Pinpoint the cell where the given text exists, returning its (X, Y) midpoint coordinate. 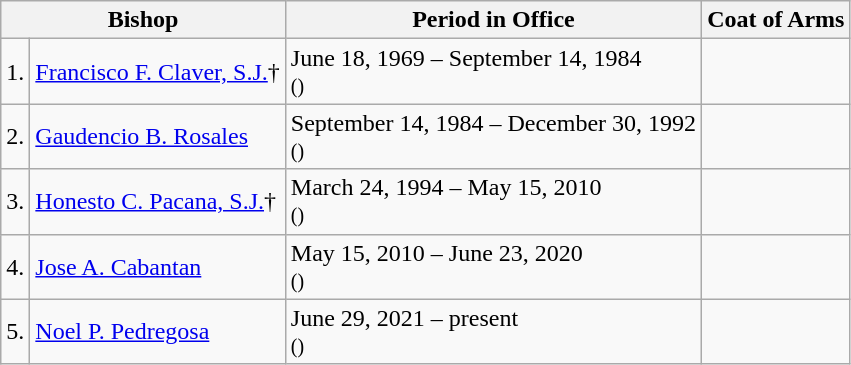
Gaudencio B. Rosales (158, 136)
March 24, 1994 – May 15, 2010() (493, 202)
Noel P. Pedregosa (158, 332)
3. (16, 202)
Honesto C. Pacana, S.J.† (158, 202)
Coat of Arms (776, 20)
5. (16, 332)
1. (16, 72)
May 15, 2010 – June 23, 2020() (493, 266)
Period in Office (493, 20)
June 29, 2021 – present() (493, 332)
Jose A. Cabantan (158, 266)
Bishop (144, 20)
4. (16, 266)
September 14, 1984 – December 30, 1992() (493, 136)
June 18, 1969 – September 14, 1984() (493, 72)
Francisco F. Claver, S.J.† (158, 72)
2. (16, 136)
